Pinpoint the cell where the given text exists, returning its [x, y] midpoint coordinate. 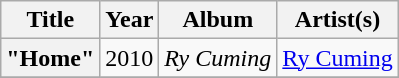
Title [50, 20]
Artist(s) [338, 20]
Year [130, 20]
2010 [130, 58]
"Home" [50, 58]
Album [218, 20]
